Find where the given text appears and provide that cell's center as [X, Y] coordinate. 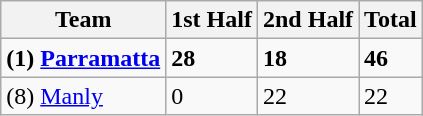
(1) Parramatta [84, 58]
2nd Half [308, 20]
18 [308, 58]
0 [212, 96]
28 [212, 58]
1st Half [212, 20]
(8) Manly [84, 96]
Team [84, 20]
46 [391, 58]
Total [391, 20]
